Output the (x, y) coordinate of the center of the cell containing the given text.  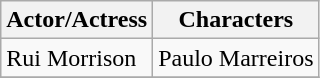
Characters (236, 20)
Paulo Marreiros (236, 58)
Actor/Actress (77, 20)
Rui Morrison (77, 58)
